Return [x, y] of the center of cell containing provided text 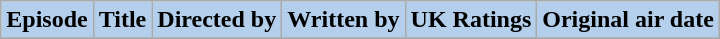
Written by [344, 20]
Episode [47, 20]
Directed by [217, 20]
Title [122, 20]
Original air date [628, 20]
UK Ratings [471, 20]
